From the cell containing the given text, extract its center point as [X, Y] coordinate. 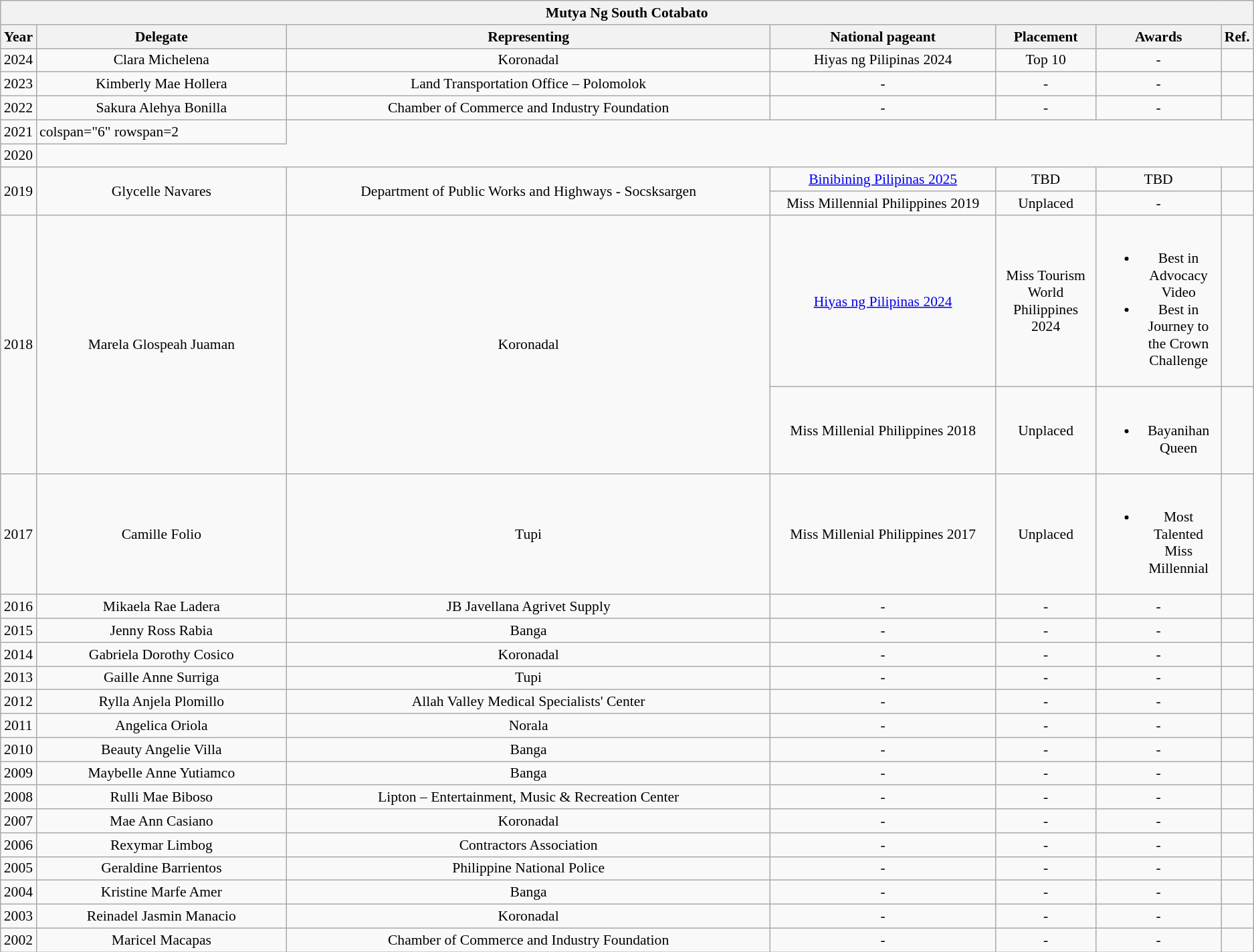
Mutya Ng South Cotabato [627, 13]
Clara Michelena [162, 60]
2011 [19, 725]
Norala [528, 725]
2018 [19, 344]
Allah Valley Medical Specialists' Center [528, 702]
Reinadel Jasmin Manacio [162, 916]
Kristine Marfe Amer [162, 892]
Awards [1158, 36]
Miss Millenial Philippines 2017 [883, 533]
Lipton – Entertainment, Music & Recreation Center [528, 797]
2005 [19, 868]
Placement [1046, 36]
2015 [19, 630]
Maybelle Anne Yutiamco [162, 773]
2009 [19, 773]
Land Transportation Office – Polomolok [528, 84]
Rexymar Limbog [162, 845]
Most Talented Miss Millennial [1158, 533]
2003 [19, 916]
2006 [19, 845]
Gaille Anne Surriga [162, 678]
Representing [528, 36]
Angelica Oriola [162, 725]
Miss Tourism World Philippines 2024 [1046, 301]
2024 [19, 60]
Jenny Ross Rabia [162, 630]
Miss Millenial Philippines 2018 [883, 431]
2002 [19, 940]
Glycelle Navares [162, 191]
Best in Advocacy VideoBest in Journey to the Crown Challenge [1158, 301]
Binibining Pilipinas 2025 [883, 179]
JB Javellana Agrivet Supply [528, 606]
Mae Ann Casiano [162, 821]
2013 [19, 678]
2019 [19, 191]
Beauty Angelie Villa [162, 749]
2004 [19, 892]
2012 [19, 702]
Kimberly Mae Hollera [162, 84]
2017 [19, 533]
Contractors Association [528, 845]
Rylla Anjela Plomillo [162, 702]
Maricel Macapas [162, 940]
Marela Glospeah Juaman [162, 344]
Gabriela Dorothy Cosico [162, 654]
2010 [19, 749]
Camille Folio [162, 533]
Delegate [162, 36]
Ref. [1237, 36]
Rulli Mae Biboso [162, 797]
Philippine National Police [528, 868]
2016 [19, 606]
Sakura Alehya Bonilla [162, 108]
Mikaela Rae Ladera [162, 606]
Top 10 [1046, 60]
Bayanihan Queen [1158, 431]
Miss Millennial Philippines 2019 [883, 203]
Year [19, 36]
2023 [19, 84]
colspan="6" rowspan=2 [162, 132]
2007 [19, 821]
National pageant [883, 36]
2020 [19, 155]
2021 [19, 132]
2022 [19, 108]
Geraldine Barrientos [162, 868]
2008 [19, 797]
2014 [19, 654]
Department of Public Works and Highways - Socsksargen [528, 191]
